Output the (X, Y) coordinate of the center of the cell containing the given text.  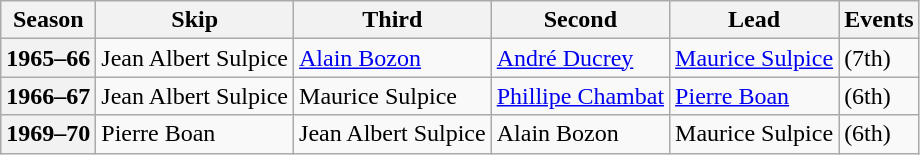
Third (393, 20)
Skip (195, 20)
(7th) (879, 58)
1969–70 (48, 134)
Second (580, 20)
Events (879, 20)
Lead (754, 20)
André Ducrey (580, 58)
Phillipe Chambat (580, 96)
1966–67 (48, 96)
Season (48, 20)
1965–66 (48, 58)
